Determine the (x, y) coordinate at the center of the cell enclosing the given text.  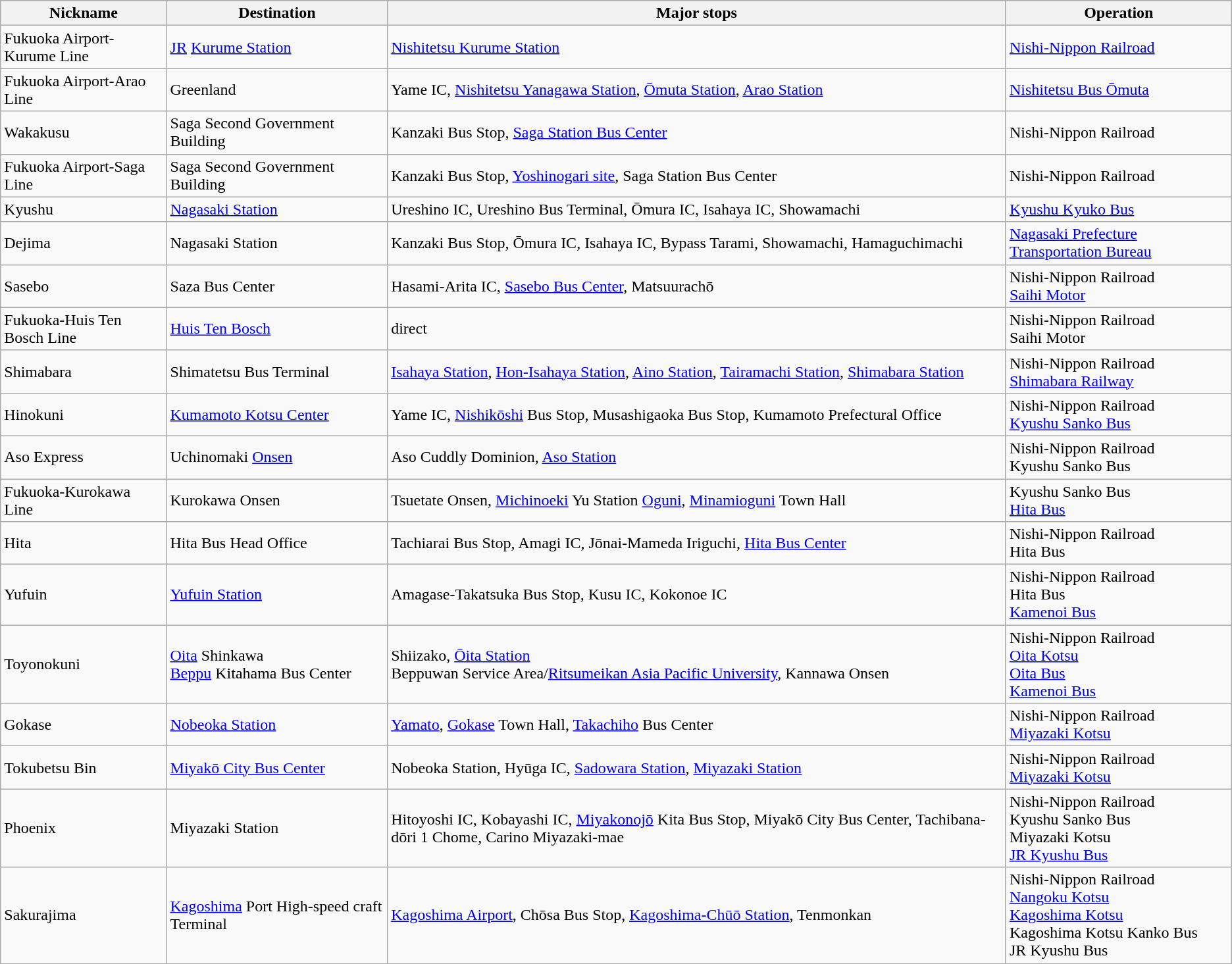
Kagoshima Airport, Chōsa Bus Stop, Kagoshima-Chūō Station, Tenmonkan (697, 915)
Fukuoka-Huis Ten Bosch Line (84, 329)
Nishi-Nippon RailroadShimabara Railway (1119, 371)
Kyushu Kyuko Bus (1119, 209)
Hitoyoshi IC, Kobayashi IC, Miyakonojō Kita Bus Stop, Miyakō City Bus Center, Tachibana-dōri 1 Chome, Carino Miyazaki-mae (697, 828)
Kyushu (84, 209)
Fukuoka Airport-Kurume Line (84, 47)
Nobeoka Station (277, 725)
Saza Bus Center (277, 286)
Kumamoto Kotsu Center (277, 415)
Shiizako, Ōita StationBeppuwan Service Area/Ritsumeikan Asia Pacific University, Kannawa Onsen (697, 665)
Nishitetsu Kurume Station (697, 47)
Kurokawa Onsen (277, 500)
Nishitetsu Bus Ōmuta (1119, 89)
Nagasaki Prefecture Transportation Bureau (1119, 243)
Oita ShinkawaBeppu Kitahama Bus Center (277, 665)
Yufuin Station (277, 595)
Hita Bus Head Office (277, 544)
Aso Cuddly Dominion, Aso Station (697, 457)
Yame IC, Nishitetsu Yanagawa Station, Ōmuta Station, Arao Station (697, 89)
Uchinomaki Onsen (277, 457)
Kanzaki Bus Stop, Saga Station Bus Center (697, 133)
Greenland (277, 89)
Yufuin (84, 595)
Wakakusu (84, 133)
Hasami-Arita IC, Sasebo Bus Center, Matsuurachō (697, 286)
Kanzaki Bus Stop, Yoshinogari site, Saga Station Bus Center (697, 175)
Fukuoka-Kurokawa Line (84, 500)
Nishi-Nippon RailroadNangoku KotsuKagoshima KotsuKagoshima Kotsu Kanko BusJR Kyushu Bus (1119, 915)
Yamato, Gokase Town Hall, Takachiho Bus Center (697, 725)
Fukuoka Airport-Saga Line (84, 175)
Fukuoka Airport-Arao Line (84, 89)
Kanzaki Bus Stop, Ōmura IC, Isahaya IC, Bypass Tarami, Showamachi, Hamaguchimachi (697, 243)
Nobeoka Station, Hyūga IC, Sadowara Station, Miyazaki Station (697, 767)
Toyonokuni (84, 665)
Gokase (84, 725)
Amagase-Takatsuka Bus Stop, Kusu IC, Kokonoe IC (697, 595)
Huis Ten Bosch (277, 329)
Nishi-Nippon RailroadHita BusKamenoi Bus (1119, 595)
Kyushu Sanko BusHita Bus (1119, 500)
Tokubetsu Bin (84, 767)
Isahaya Station, Hon-Isahaya Station, Aino Station, Tairamachi Station, Shimabara Station (697, 371)
Nishi-Nippon RailroadKyushu Sanko BusMiyazaki KotsuJR Kyushu Bus (1119, 828)
Nishi-Nippon RailroadOita KotsuOita BusKamenoi Bus (1119, 665)
Hita (84, 544)
Kagoshima Port High-speed craft Terminal (277, 915)
Shimabara (84, 371)
Miyakō City Bus Center (277, 767)
Dejima (84, 243)
Miyazaki Station (277, 828)
Nickname (84, 13)
Operation (1119, 13)
Major stops (697, 13)
Tachiarai Bus Stop, Amagi IC, Jōnai-Mameda Iriguchi, Hita Bus Center (697, 544)
Sakurajima (84, 915)
Shimatetsu Bus Terminal (277, 371)
Phoenix (84, 828)
direct (697, 329)
Destination (277, 13)
Tsuetate Onsen, Michinoeki Yu Station Oguni, Minamioguni Town Hall (697, 500)
JR Kurume Station (277, 47)
Ureshino IC, Ureshino Bus Terminal, Ōmura IC, Isahaya IC, Showamachi (697, 209)
Nishi-Nippon RailroadHita Bus (1119, 544)
Hinokuni (84, 415)
Sasebo (84, 286)
Yame IC, Nishikōshi Bus Stop, Musashigaoka Bus Stop, Kumamoto Prefectural Office (697, 415)
Aso Express (84, 457)
